Return the (x, y) coordinate for the center point of the cell that contains the specified text.  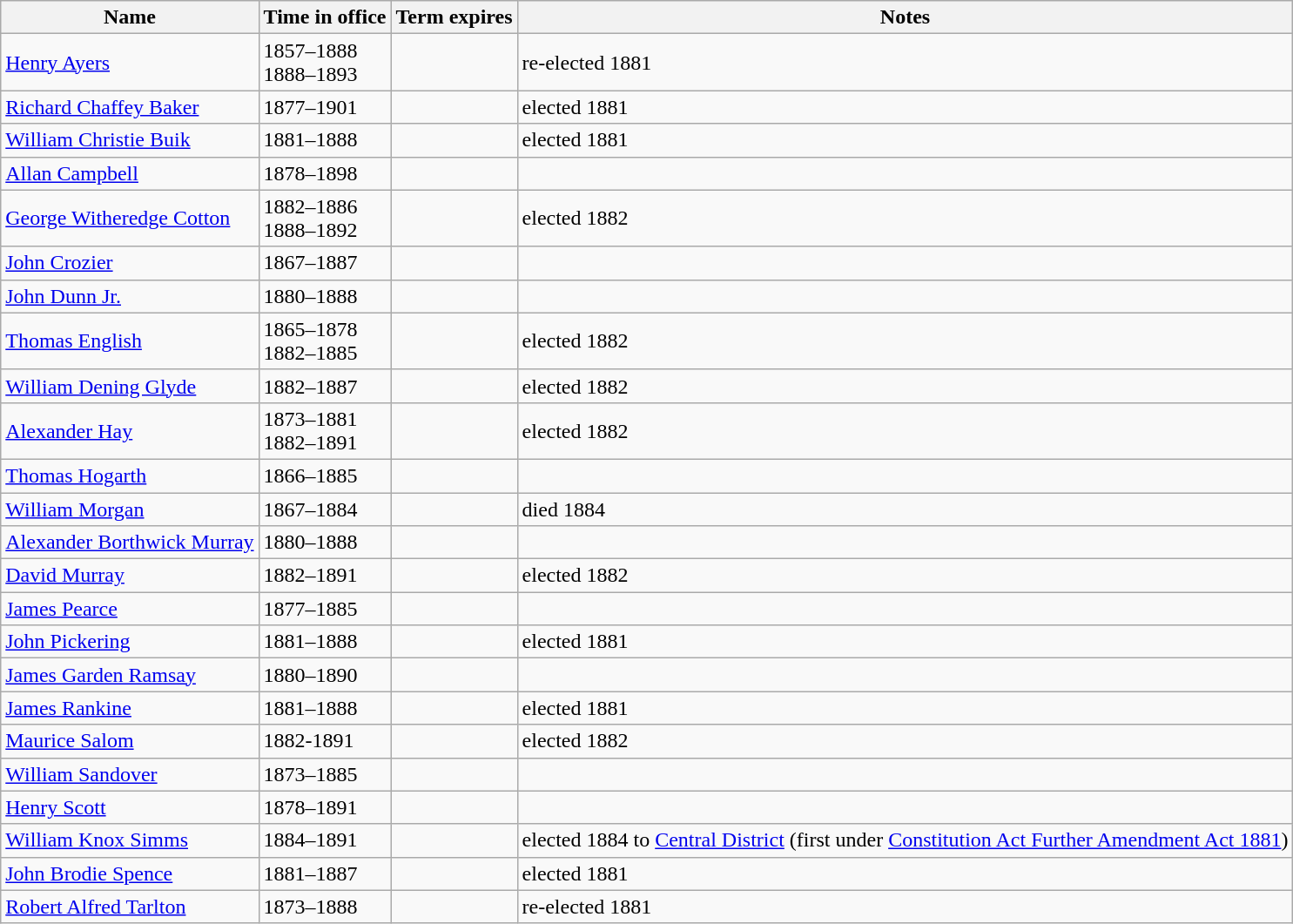
1867–1887 (325, 263)
Term expires (455, 17)
1878–1898 (325, 173)
Richard Chaffey Baker (130, 107)
James Garden Ramsay (130, 675)
David Murray (130, 576)
John Crozier (130, 263)
John Brodie Spence (130, 873)
Robert Alfred Tarlton (130, 907)
Notes (906, 17)
1873–1888 (325, 907)
William Dening Glyde (130, 386)
Alexander Borthwick Murray (130, 543)
Alexander Hay (130, 430)
Name (130, 17)
John Pickering (130, 642)
1873–1885 (325, 774)
1880–1890 (325, 675)
elected 1884 to Central District (first under Constitution Act Further Amendment Act 1881) (906, 840)
James Rankine (130, 708)
1878–1891 (325, 807)
Maurice Salom (130, 741)
1857–18881888–1893 (325, 63)
1882–1891 (325, 576)
1866–1885 (325, 475)
George Witheredge Cotton (130, 218)
Henry Ayers (130, 63)
1884–1891 (325, 840)
1873–18811882–1891 (325, 430)
James Pearce (130, 609)
1882–1887 (325, 386)
1881–1887 (325, 873)
John Dunn Jr. (130, 296)
William Sandover (130, 774)
died 1884 (906, 509)
William Morgan (130, 509)
1865–18781882–1885 (325, 341)
1882–18861888–1892 (325, 218)
Time in office (325, 17)
Thomas Hogarth (130, 475)
William Knox Simms (130, 840)
Thomas English (130, 341)
William Christie Buik (130, 140)
Allan Campbell (130, 173)
Henry Scott (130, 807)
1877–1901 (325, 107)
1882-1891 (325, 741)
1867–1884 (325, 509)
1877–1885 (325, 609)
